Capture the cell that displays the provided text and extract its (x, y) central coordinate. 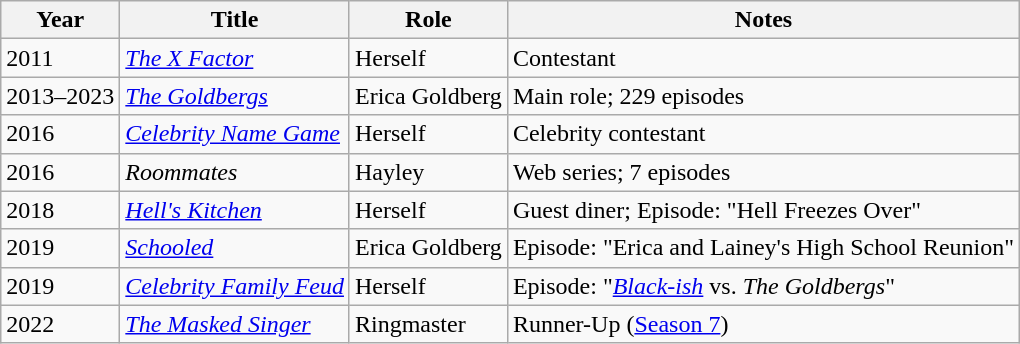
Main role; 229 episodes (763, 96)
Celebrity Name Game (235, 134)
2013–2023 (60, 96)
Role (428, 20)
Web series; 7 episodes (763, 172)
Roommates (235, 172)
Year (60, 20)
Celebrity contestant (763, 134)
Celebrity Family Feud (235, 286)
Hayley (428, 172)
The Goldbergs (235, 96)
2011 (60, 58)
The X Factor (235, 58)
Hell's Kitchen (235, 210)
2022 (60, 324)
Episode: "Black-ish vs. The Goldbergs" (763, 286)
The Masked Singer (235, 324)
Contestant (763, 58)
Title (235, 20)
Episode: "Erica and Lainey's High School Reunion" (763, 248)
Notes (763, 20)
Runner-Up (Season 7) (763, 324)
Schooled (235, 248)
Ringmaster (428, 324)
Guest diner; Episode: "Hell Freezes Over" (763, 210)
2018 (60, 210)
